From the cell containing the given text, extract its center point as (X, Y) coordinate. 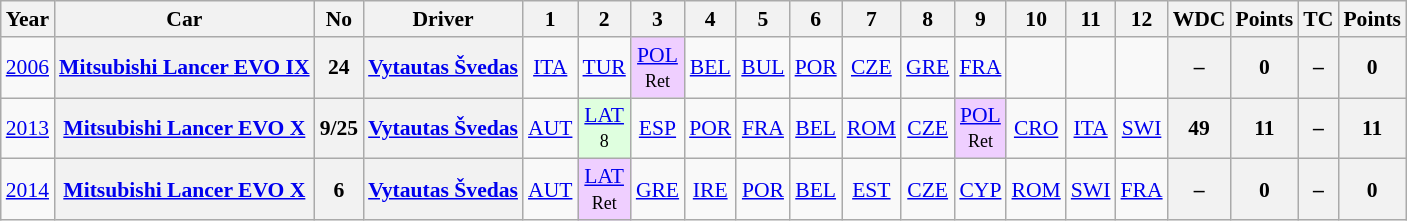
8 (928, 19)
TUR (604, 68)
3 (658, 19)
CRO (1036, 128)
2014 (28, 190)
WDC (1200, 19)
Year (28, 19)
12 (1142, 19)
LATRet (604, 190)
TC (1318, 19)
2013 (28, 128)
24 (340, 68)
4 (710, 19)
No (340, 19)
2006 (28, 68)
10 (1036, 19)
9/25 (340, 128)
9 (980, 19)
CYP (980, 190)
49 (1200, 128)
2 (604, 19)
Mitsubishi Lancer EVO IX (184, 68)
Car (184, 19)
BUL (762, 68)
1 (550, 19)
5 (762, 19)
ESP (658, 128)
EST (872, 190)
IRE (710, 190)
LAT8 (604, 128)
Driver (443, 19)
7 (872, 19)
